From the cell containing the given text, extract its center point as [x, y] coordinate. 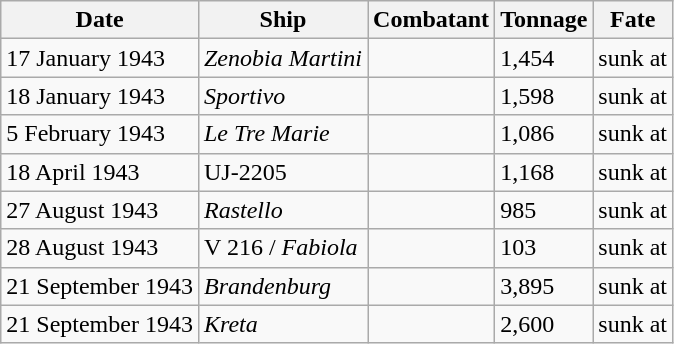
17 January 1943 [100, 58]
5 February 1943 [100, 134]
27 August 1943 [100, 210]
18 January 1943 [100, 96]
Sportivo [282, 96]
UJ-2205 [282, 172]
Rastello [282, 210]
Ship [282, 20]
Brandenburg [282, 286]
985 [544, 210]
18 April 1943 [100, 172]
1,086 [544, 134]
Le Tre Marie [282, 134]
1,598 [544, 96]
Kreta [282, 324]
1,454 [544, 58]
Fate [633, 20]
Combatant [432, 20]
103 [544, 248]
1,168 [544, 172]
Tonnage [544, 20]
3,895 [544, 286]
V 216 / Fabiola [282, 248]
Date [100, 20]
Zenobia Martini [282, 58]
2,600 [544, 324]
28 August 1943 [100, 248]
